Find where the given text appears and provide that cell's center as (X, Y) coordinate. 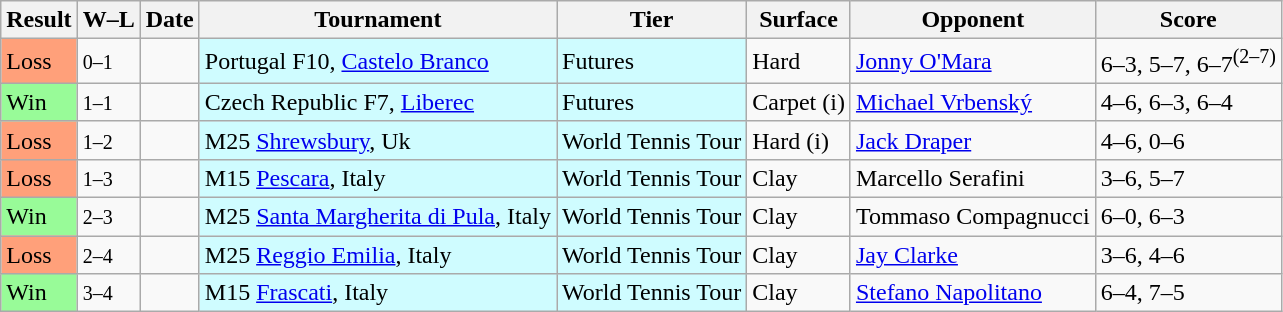
Portugal F10, Castelo Branco (378, 62)
4–6, 0–6 (1188, 140)
Jonny O'Mara (972, 62)
3–4 (108, 293)
Hard (i) (799, 140)
Surface (799, 20)
3–6, 4–6 (1188, 255)
Stefano Napolitano (972, 293)
M25 Reggio Emilia, Italy (378, 255)
6–0, 6–3 (1188, 217)
0–1 (108, 62)
M25 Santa Margherita di Pula, Italy (378, 217)
Tournament (378, 20)
Result (39, 20)
M15 Frascati, Italy (378, 293)
M25 Shrewsbury, Uk (378, 140)
W–L (108, 20)
Tommaso Compagnucci (972, 217)
1–1 (108, 102)
3–6, 5–7 (1188, 178)
2–4 (108, 255)
Tier (652, 20)
Score (1188, 20)
4–6, 6–3, 6–4 (1188, 102)
2–3 (108, 217)
Opponent (972, 20)
Jack Draper (972, 140)
6–3, 5–7, 6–7(2–7) (1188, 62)
Michael Vrbenský (972, 102)
Marcello Serafini (972, 178)
1–3 (108, 178)
Jay Clarke (972, 255)
Hard (799, 62)
Date (170, 20)
6–4, 7–5 (1188, 293)
Carpet (i) (799, 102)
1–2 (108, 140)
Czech Republic F7, Liberec (378, 102)
M15 Pescara, Italy (378, 178)
